Output the [X, Y] coordinate of the center of the cell containing the given text.  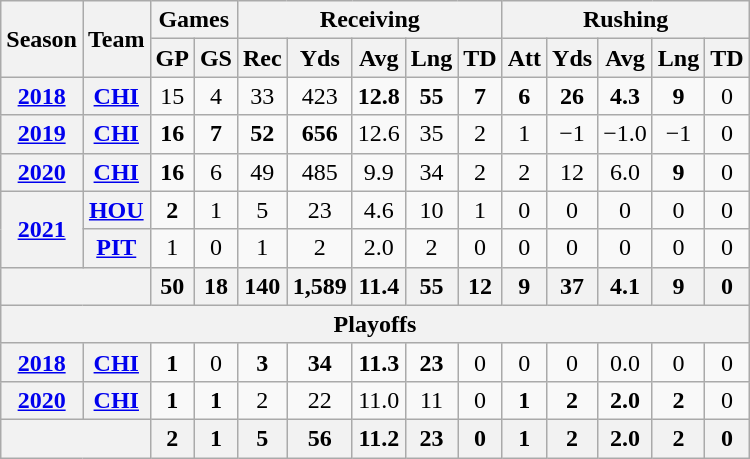
485 [320, 172]
49 [262, 172]
9.9 [378, 172]
11.2 [378, 438]
12.8 [378, 96]
4 [216, 96]
GP [172, 58]
−1.0 [626, 134]
12.6 [378, 134]
50 [172, 286]
140 [262, 286]
2019 [42, 134]
Playoffs [375, 324]
4.3 [626, 96]
Season [42, 39]
4.6 [378, 210]
22 [320, 400]
33 [262, 96]
37 [572, 286]
Att [524, 58]
35 [431, 134]
11.0 [378, 400]
6.0 [626, 172]
HOU [116, 210]
56 [320, 438]
PIT [116, 248]
Receiving [370, 20]
Team [116, 39]
4.1 [626, 286]
15 [172, 96]
2021 [42, 229]
Rec [262, 58]
11.4 [378, 286]
423 [320, 96]
26 [572, 96]
10 [431, 210]
11 [431, 400]
18 [216, 286]
Rushing [626, 20]
52 [262, 134]
3 [262, 362]
0.0 [626, 362]
GS [216, 58]
Games [194, 20]
1,589 [320, 286]
11.3 [378, 362]
656 [320, 134]
